Return the (x, y) coordinate for the center point of the cell that contains the specified text.  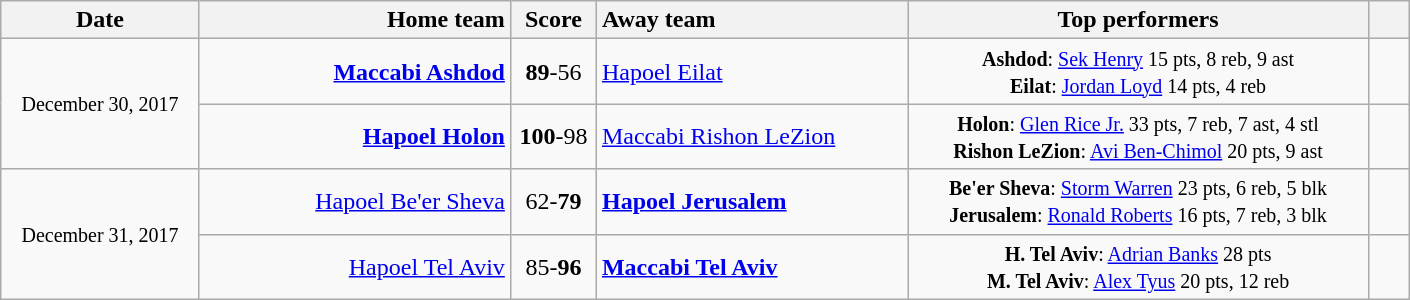
Hapoel Tel Aviv (354, 266)
Maccabi Ashdod (354, 72)
Hapoel Holon (354, 136)
Score (553, 20)
Hapoel Eilat (752, 72)
Maccabi Tel Aviv (752, 266)
Hapoel Be'er Sheva (354, 202)
Top performers (1138, 20)
Maccabi Rishon LeZion (752, 136)
Away team (752, 20)
89-56 (553, 72)
100-98 (553, 136)
85-96 (553, 266)
Holon: Glen Rice Jr. 33 pts, 7 reb, 7 ast, 4 stlRishon LeZion: Avi Ben-Chimol 20 pts, 9 ast (1138, 136)
December 30, 2017 (100, 104)
Ashdod: Sek Henry 15 pts, 8 reb, 9 astEilat: Jordan Loyd 14 pts, 4 reb (1138, 72)
Home team (354, 20)
December 31, 2017 (100, 234)
H. Tel Aviv: Adrian Banks 28 ptsM. Tel Aviv: Alex Tyus 20 pts, 12 reb (1138, 266)
Be'er Sheva: Storm Warren 23 pts, 6 reb, 5 blkJerusalem: Ronald Roberts 16 pts, 7 reb, 3 blk (1138, 202)
62-79 (553, 202)
Date (100, 20)
Hapoel Jerusalem (752, 202)
